Determine the [X, Y] coordinate at the center of the cell enclosing the given text.  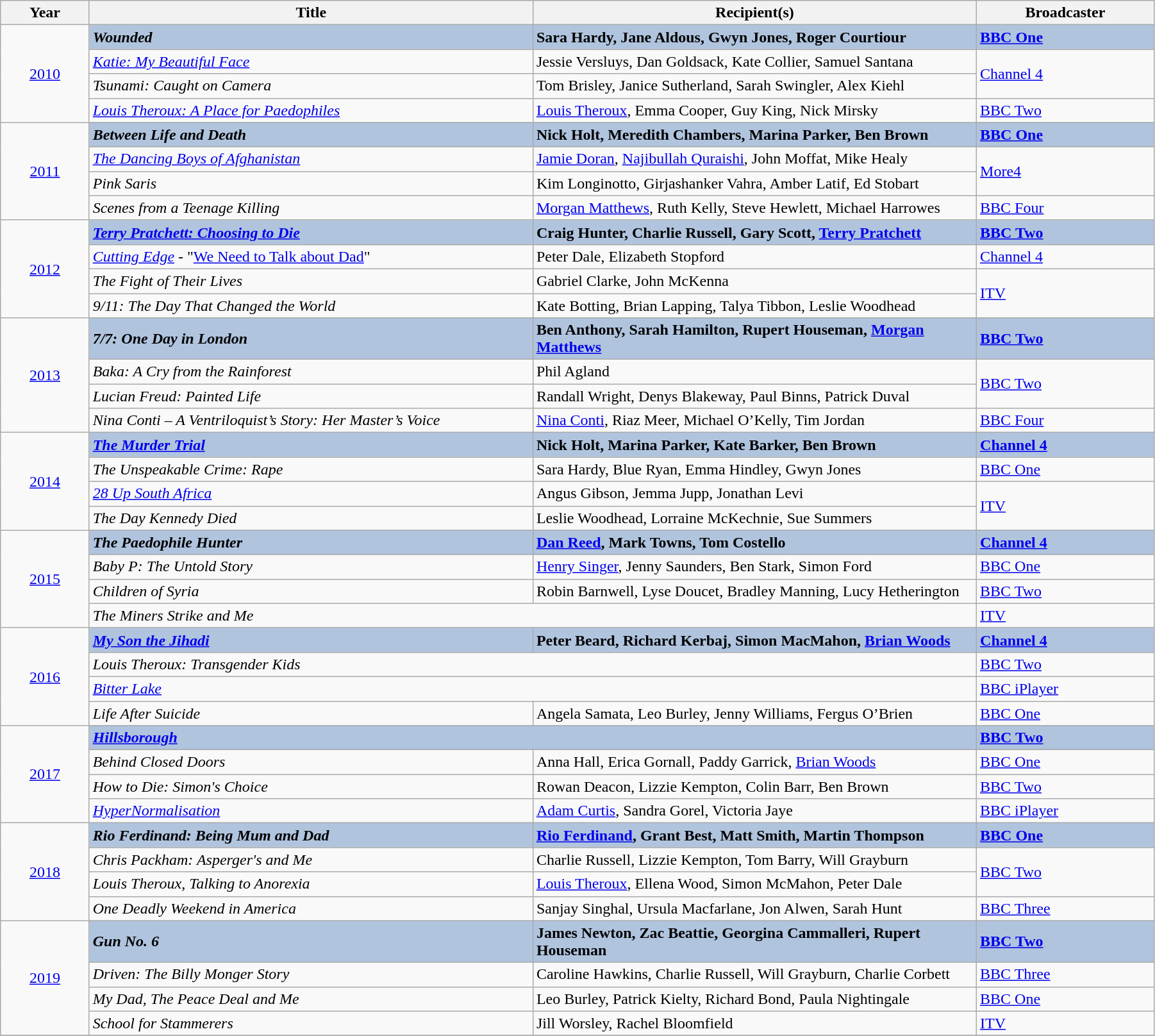
Baka: A Cry from the Rainforest [311, 372]
Recipient(s) [754, 13]
2017 [45, 774]
My Son the Jihadi [311, 640]
2016 [45, 676]
Robin Barnwell, Lyse Doucet, Bradley Manning, Lucy Hetherington [754, 591]
Wounded [311, 37]
Craig Hunter, Charlie Russell, Gary Scott, Terry Pratchett [754, 232]
My Dad, The Peace Deal and Me [311, 999]
James Newton, Zac Beattie, Georgina Cammalleri, Rupert Houseman [754, 941]
Leo Burley, Patrick Kielty, Richard Bond, Paula Nightingale [754, 999]
The Paedophile Hunter [311, 542]
2011 [45, 171]
Driven: The Billy Monger Story [311, 974]
2019 [45, 978]
Gun No. 6 [311, 941]
Sara Hardy, Jane Aldous, Gwyn Jones, Roger Courtiour [754, 37]
How to Die: Simon's Choice [311, 787]
HyperNormalisation [311, 811]
Nina Conti – A Ventriloquist’s Story: Her Master’s Voice [311, 421]
2012 [45, 269]
Hillsborough [533, 738]
Nick Holt, Meredith Chambers, Marina Parker, Ben Brown [754, 135]
2013 [45, 376]
Nick Holt, Marina Parker, Kate Barker, Ben Brown [754, 445]
More4 [1065, 171]
Angus Gibson, Jemma Jupp, Jonathan Levi [754, 494]
Rowan Deacon, Lizzie Kempton, Colin Barr, Ben Brown [754, 787]
Sara Hardy, Blue Ryan, Emma Hindley, Gwyn Jones [754, 469]
Anna Hall, Erica Gornall, Paddy Garrick, Brian Woods [754, 762]
Louis Theroux, Talking to Anorexia [311, 884]
Chris Packham: Asperger's and Me [311, 860]
Title [311, 13]
9/11: The Day That Changed the World [311, 306]
Nina Conti, Riaz Meer, Michael O’Kelly, Tim Jordan [754, 421]
The Day Kennedy Died [311, 518]
Dan Reed, Mark Towns, Tom Costello [754, 542]
2018 [45, 872]
Henry Singer, Jenny Saunders, Ben Stark, Simon Ford [754, 567]
Sanjay Singhal, Ursula Macfarlane, Jon Alwen, Sarah Hunt [754, 908]
The Dancing Boys of Afghanistan [311, 159]
Tsunami: Caught on Camera [311, 86]
Between Life and Death [311, 135]
Behind Closed Doors [311, 762]
Kim Longinotto, Girjashanker Vahra, Amber Latif, Ed Stobart [754, 183]
Cutting Edge - "We Need to Talk about Dad" [311, 256]
Broadcaster [1065, 13]
Louis Theroux, Ellena Wood, Simon McMahon, Peter Dale [754, 884]
The Fight of Their Lives [311, 281]
2015 [45, 579]
Baby P: The Untold Story [311, 567]
Adam Curtis, Sandra Gorel, Victoria Jaye [754, 811]
Jill Worsley, Rachel Bloomfield [754, 1023]
Katie: My Beautiful Face [311, 62]
Life After Suicide [311, 714]
28 Up South Africa [311, 494]
Lucian Freud: Painted Life [311, 396]
Terry Pratchett: Choosing to Die [311, 232]
School for Stammerers [311, 1023]
Pink Saris [311, 183]
Morgan Matthews, Ruth Kelly, Steve Hewlett, Michael Harrowes [754, 208]
Louis Theroux: A Place for Paedophiles [311, 110]
Leslie Woodhead, Lorraine McKechnie, Sue Summers [754, 518]
Ben Anthony, Sarah Hamilton, Rupert Houseman, Morgan Matthews [754, 338]
Charlie Russell, Lizzie Kempton, Tom Barry, Will Grayburn [754, 860]
2014 [45, 481]
Scenes from a Teenage Killing [311, 208]
Louis Theroux, Emma Cooper, Guy King, Nick Mirsky [754, 110]
Bitter Lake [533, 689]
Jamie Doran, Najibullah Quraishi, John Moffat, Mike Healy [754, 159]
Randall Wright, Denys Blakeway, Paul Binns, Patrick Duval [754, 396]
Children of Syria [311, 591]
The Unspeakable Crime: Rape [311, 469]
Jessie Versluys, Dan Goldsack, Kate Collier, Samuel Santana [754, 62]
Caroline Hawkins, Charlie Russell, Will Grayburn, Charlie Corbett [754, 974]
Peter Beard, Richard Kerbaj, Simon MacMahon, Brian Woods [754, 640]
Angela Samata, Leo Burley, Jenny Williams, Fergus O’Brien [754, 714]
Phil Agland [754, 372]
The Murder Trial [311, 445]
Rio Ferdinand, Grant Best, Matt Smith, Martin Thompson [754, 835]
7/7: One Day in London [311, 338]
The Miners Strike and Me [533, 615]
2010 [45, 74]
Tom Brisley, Janice Sutherland, Sarah Swingler, Alex Kiehl [754, 86]
Rio Ferdinand: Being Mum and Dad [311, 835]
Kate Botting, Brian Lapping, Talya Tibbon, Leslie Woodhead [754, 306]
Louis Theroux: Transgender Kids [533, 664]
One Deadly Weekend in America [311, 908]
Year [45, 13]
Peter Dale, Elizabeth Stopford [754, 256]
Gabriel Clarke, John McKenna [754, 281]
